From the cell containing the given text, extract its center point as (x, y) coordinate. 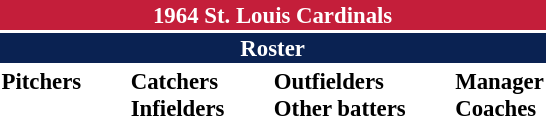
Roster (272, 48)
1964 St. Louis Cardinals (272, 15)
